Search for the cell housing the specified text and yield its (x, y) center coordinate. 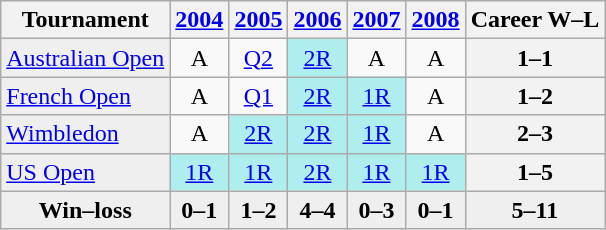
Q2 (258, 58)
1–1 (535, 58)
2008 (436, 20)
0–3 (376, 210)
2–3 (535, 134)
Tournament (86, 20)
Career W–L (535, 20)
2005 (258, 20)
Win–loss (86, 210)
4–4 (318, 210)
French Open (86, 96)
Q1 (258, 96)
Australian Open (86, 58)
US Open (86, 172)
1–5 (535, 172)
2006 (318, 20)
2007 (376, 20)
Wimbledon (86, 134)
2004 (200, 20)
5–11 (535, 210)
